Detect which cell encompasses the target text, then output its (X, Y) center coordinate. 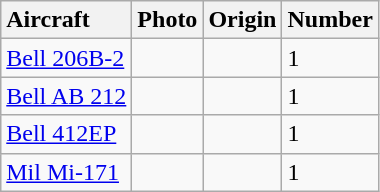
Bell 412EP (66, 134)
Aircraft (66, 20)
Bell AB 212 (66, 96)
Photo (168, 20)
Bell 206B-2 (66, 58)
Mil Mi-171 (66, 172)
Origin (242, 20)
Number (330, 20)
